Scan for the cell matching the given text and deliver its [x, y] coordinate at center. 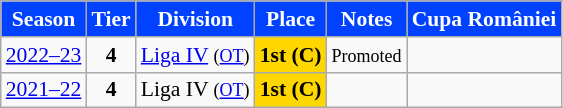
Cupa României [484, 19]
2021–22 [44, 90]
Notes [367, 19]
Place [291, 19]
Promoted [367, 55]
Division [196, 19]
Tier [110, 19]
2022–23 [44, 55]
Season [44, 19]
